From the cell containing the given text, extract its center point as [x, y] coordinate. 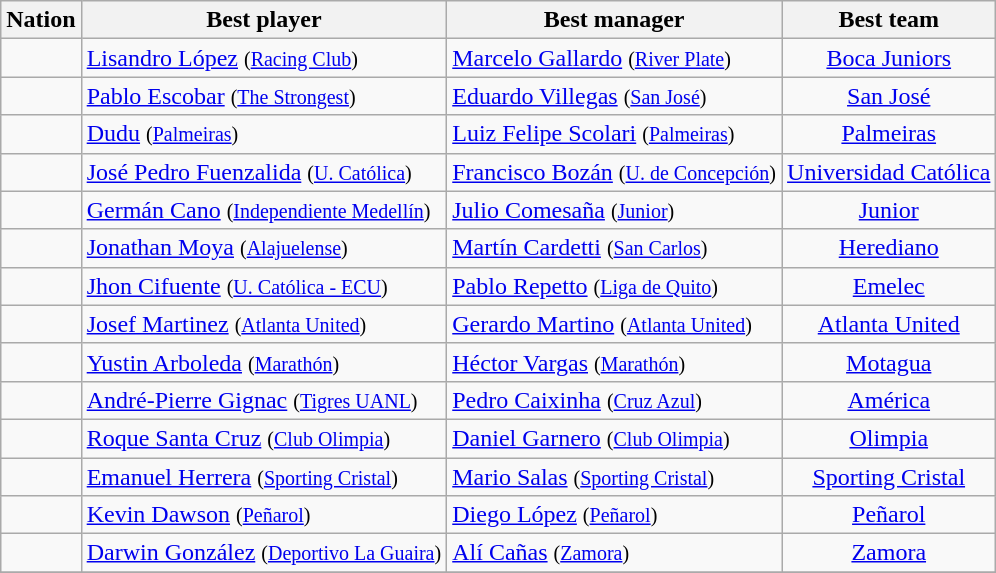
Luiz Felipe Scolari (Palmeiras) [614, 134]
Sporting Cristal [889, 477]
Best manager [614, 20]
Peñarol [889, 515]
Yustin Arboleda (Marathón) [264, 362]
Herediano [889, 248]
Pablo Repetto (Liga de Quito) [614, 286]
Dudu (Palmeiras) [264, 134]
Zamora [889, 553]
Junior [889, 210]
Jonathan Moya (Alajuelense) [264, 248]
Pablo Escobar (The Strongest) [264, 96]
Motagua [889, 362]
Martín Cardetti (San Carlos) [614, 248]
André-Pierre Gignac (Tigres UANL) [264, 400]
Atlanta United [889, 324]
Diego López (Peñarol) [614, 515]
Josef Martinez (Atlanta United) [264, 324]
Daniel Garnero (Club Olimpia) [614, 438]
Francisco Bozán (U. de Concepción) [614, 172]
Best team [889, 20]
Eduardo Villegas (San José) [614, 96]
Germán Cano (Independiente Medellín) [264, 210]
Gerardo Martino (Atlanta United) [614, 324]
Olimpia [889, 438]
Alí Cañas (Zamora) [614, 553]
Boca Juniors [889, 58]
Pedro Caixinha (Cruz Azul) [614, 400]
América [889, 400]
Darwin González (Deportivo La Guaira) [264, 553]
Mario Salas (Sporting Cristal) [614, 477]
Marcelo Gallardo (River Plate) [614, 58]
San José [889, 96]
Kevin Dawson (Peñarol) [264, 515]
Emanuel Herrera (Sporting Cristal) [264, 477]
Universidad Católica [889, 172]
Best player [264, 20]
Héctor Vargas (Marathón) [614, 362]
José Pedro Fuenzalida (U. Católica) [264, 172]
Lisandro López (Racing Club) [264, 58]
Palmeiras [889, 134]
Nation [41, 20]
Julio Comesaña (Junior) [614, 210]
Roque Santa Cruz (Club Olimpia) [264, 438]
Jhon Cifuente (U. Católica - ECU) [264, 286]
Emelec [889, 286]
